Output the [x, y] coordinate of the center of the cell containing the given text.  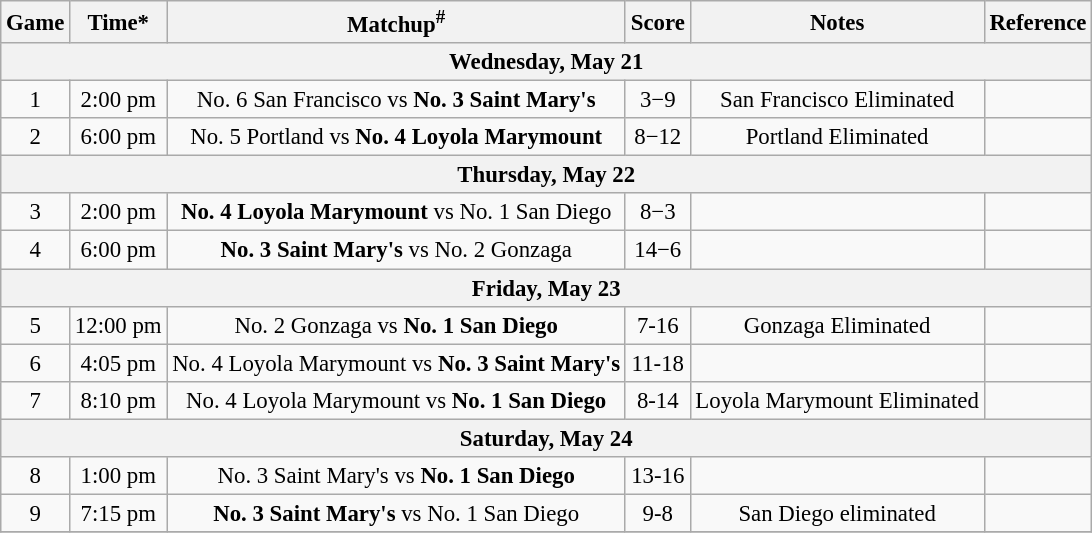
No. 6 San Francisco vs No. 3 Saint Mary's [396, 100]
12:00 pm [118, 325]
8-14 [658, 400]
2 [36, 137]
4:05 pm [118, 363]
5 [36, 325]
9-8 [658, 513]
Saturday, May 24 [546, 438]
1:00 pm [118, 476]
4 [36, 250]
Loyola Marymount Eliminated [837, 400]
7-16 [658, 325]
3 [36, 213]
8−3 [658, 213]
3−9 [658, 100]
Reference [1038, 22]
No. 3 Saint Mary's vs No. 2 Gonzaga [396, 250]
7 [36, 400]
Notes [837, 22]
Portland Eliminated [837, 137]
No. 5 Portland vs No. 4 Loyola Marymount [396, 137]
8:10 pm [118, 400]
Time* [118, 22]
1 [36, 100]
9 [36, 513]
Game [36, 22]
13-16 [658, 476]
No. 2 Gonzaga vs No. 1 San Diego [396, 325]
Matchup# [396, 22]
7:15 pm [118, 513]
San Francisco Eliminated [837, 100]
Gonzaga Eliminated [837, 325]
Thursday, May 22 [546, 175]
14−6 [658, 250]
Friday, May 23 [546, 288]
Wednesday, May 21 [546, 62]
No. 4 Loyola Marymount vs No. 3 Saint Mary's [396, 363]
11-18 [658, 363]
8−12 [658, 137]
Score [658, 22]
6 [36, 363]
San Diego eliminated [837, 513]
8 [36, 476]
